Return [X, Y] of the center of cell containing provided text 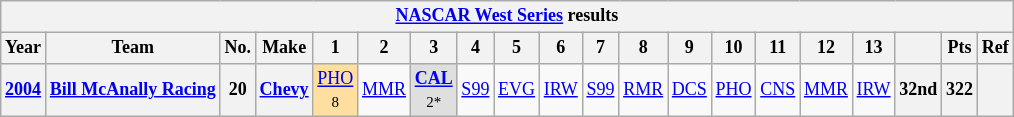
PHO8 [336, 90]
CNS [778, 90]
Make [284, 48]
Year [24, 48]
11 [778, 48]
2 [384, 48]
9 [690, 48]
RMR [644, 90]
Ref [995, 48]
Team [132, 48]
322 [960, 90]
Bill McAnally Racing [132, 90]
CAL2* [434, 90]
No. [238, 48]
8 [644, 48]
6 [560, 48]
EVG [517, 90]
2004 [24, 90]
12 [826, 48]
7 [600, 48]
20 [238, 90]
10 [734, 48]
PHO [734, 90]
Chevy [284, 90]
32nd [918, 90]
Pts [960, 48]
4 [476, 48]
1 [336, 48]
5 [517, 48]
3 [434, 48]
DCS [690, 90]
NASCAR West Series results [507, 16]
13 [874, 48]
